Search for the cell housing the specified text and yield its (X, Y) center coordinate. 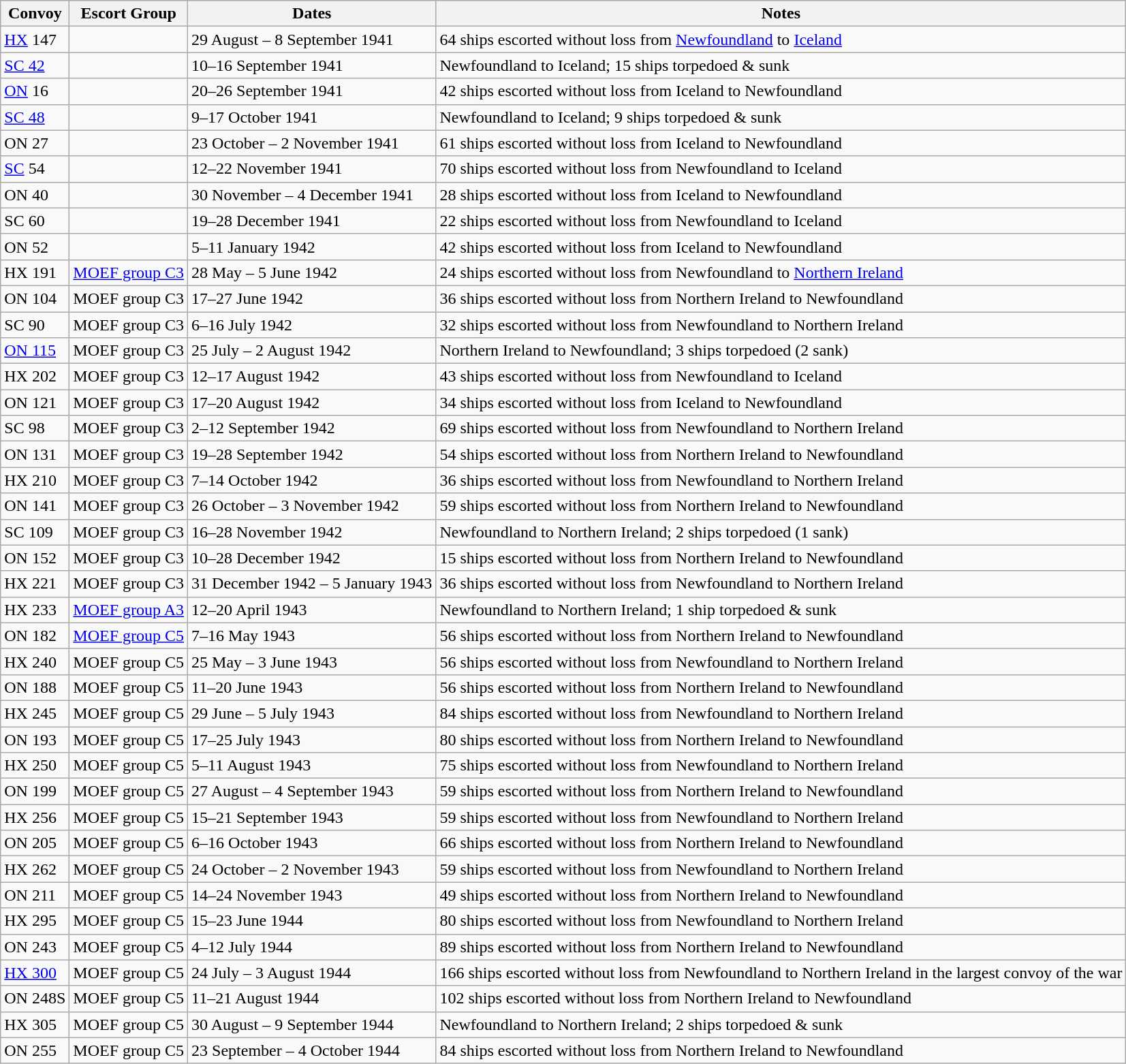
16–28 November 1942 (312, 532)
SC 54 (35, 169)
Notes (781, 14)
SC 109 (35, 532)
29 August – 8 September 1941 (312, 40)
MOEF group A3 (129, 610)
19–28 September 1942 (312, 454)
17–20 August 1942 (312, 403)
2–12 September 1942 (312, 428)
Escort Group (129, 14)
43 ships escorted without loss from Newfoundland to Iceland (781, 377)
54 ships escorted without loss from Northern Ireland to Newfoundland (781, 454)
ON 152 (35, 558)
Newfoundland to Northern Ireland; 2 ships torpedoed (1 sank) (781, 532)
Convoy (35, 14)
28 May – 5 June 1942 (312, 272)
84 ships escorted without loss from Newfoundland to Northern Ireland (781, 713)
11–21 August 1944 (312, 999)
24 October – 2 November 1943 (312, 869)
61 ships escorted without loss from Iceland to Newfoundland (781, 143)
64 ships escorted without loss from Newfoundland to Iceland (781, 40)
80 ships escorted without loss from Northern Ireland to Newfoundland (781, 739)
ON 255 (35, 1050)
HX 245 (35, 713)
24 July – 3 August 1944 (312, 973)
ON 131 (35, 454)
HX 233 (35, 610)
15–23 June 1944 (312, 921)
12–20 April 1943 (312, 610)
HX 295 (35, 921)
19–28 December 1941 (312, 221)
27 August – 4 September 1943 (312, 792)
ON 141 (35, 506)
25 July – 2 August 1942 (312, 351)
Newfoundland to Iceland; 15 ships torpedoed & sunk (781, 65)
14–24 November 1943 (312, 895)
36 ships escorted without loss from Northern Ireland to Newfoundland (781, 298)
30 August – 9 September 1944 (312, 1024)
20–26 September 1941 (312, 91)
Newfoundland to Iceland; 9 ships torpedoed & sunk (781, 117)
56 ships escorted without loss from Newfoundland to Northern Ireland (781, 661)
24 ships escorted without loss from Newfoundland to Northern Ireland (781, 272)
SC 60 (35, 221)
25 May – 3 June 1943 (312, 661)
30 November – 4 December 1941 (312, 195)
ON 52 (35, 247)
69 ships escorted without loss from Newfoundland to Northern Ireland (781, 428)
17–25 July 1943 (312, 739)
15–21 September 1943 (312, 817)
17–27 June 1942 (312, 298)
HX 147 (35, 40)
ON 243 (35, 947)
Dates (312, 14)
HX 262 (35, 869)
ON 205 (35, 843)
28 ships escorted without loss from Iceland to Newfoundland (781, 195)
89 ships escorted without loss from Northern Ireland to Newfoundland (781, 947)
SC 48 (35, 117)
12–22 November 1941 (312, 169)
HX 256 (35, 817)
70 ships escorted without loss from Newfoundland to Iceland (781, 169)
ON 182 (35, 636)
SC 98 (35, 428)
ON 16 (35, 91)
SC 42 (35, 65)
Northern Ireland to Newfoundland; 3 ships torpedoed (2 sank) (781, 351)
ON 199 (35, 792)
31 December 1942 – 5 January 1943 (312, 584)
32 ships escorted without loss from Newfoundland to Northern Ireland (781, 325)
102 ships escorted without loss from Northern Ireland to Newfoundland (781, 999)
ON 211 (35, 895)
ON 104 (35, 298)
ON 40 (35, 195)
7–16 May 1943 (312, 636)
HX 250 (35, 766)
7–14 October 1942 (312, 480)
29 June – 5 July 1943 (312, 713)
HX 210 (35, 480)
80 ships escorted without loss from Newfoundland to Northern Ireland (781, 921)
6–16 July 1942 (312, 325)
166 ships escorted without loss from Newfoundland to Northern Ireland in the largest convoy of the war (781, 973)
11–20 June 1943 (312, 687)
22 ships escorted without loss from Newfoundland to Iceland (781, 221)
SC 90 (35, 325)
Newfoundland to Northern Ireland; 1 ship torpedoed & sunk (781, 610)
9–17 October 1941 (312, 117)
10–28 December 1942 (312, 558)
84 ships escorted without loss from Northern Ireland to Newfoundland (781, 1050)
ON 248S (35, 999)
ON 188 (35, 687)
75 ships escorted without loss from Newfoundland to Northern Ireland (781, 766)
ON 115 (35, 351)
6–16 October 1943 (312, 843)
HX 300 (35, 973)
15 ships escorted without loss from Northern Ireland to Newfoundland (781, 558)
23 October – 2 November 1941 (312, 143)
66 ships escorted without loss from Northern Ireland to Newfoundland (781, 843)
HX 240 (35, 661)
ON 27 (35, 143)
ON 121 (35, 403)
HX 191 (35, 272)
HX 202 (35, 377)
HX 221 (35, 584)
26 October – 3 November 1942 (312, 506)
ON 193 (35, 739)
HX 305 (35, 1024)
5–11 August 1943 (312, 766)
34 ships escorted without loss from Iceland to Newfoundland (781, 403)
23 September – 4 October 1944 (312, 1050)
4–12 July 1944 (312, 947)
49 ships escorted without loss from Northern Ireland to Newfoundland (781, 895)
12–17 August 1942 (312, 377)
5–11 January 1942 (312, 247)
Newfoundland to Northern Ireland; 2 ships torpedoed & sunk (781, 1024)
10–16 September 1941 (312, 65)
